Extract the [x, y] coordinate from the center of the cell holding the provided text.  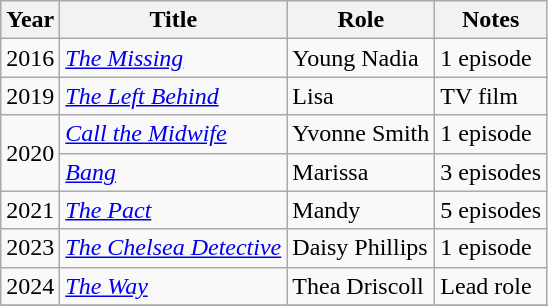
2024 [30, 286]
Thea Driscoll [361, 286]
2021 [30, 210]
3 episodes [491, 172]
The Missing [174, 58]
Role [361, 20]
Call the Midwife [174, 134]
The Pact [174, 210]
2023 [30, 248]
Lead role [491, 286]
2020 [30, 153]
Notes [491, 20]
The Chelsea Detective [174, 248]
5 episodes [491, 210]
Title [174, 20]
TV film [491, 96]
The Left Behind [174, 96]
Mandy [361, 210]
2019 [30, 96]
Lisa [361, 96]
Year [30, 20]
Yvonne Smith [361, 134]
Marissa [361, 172]
Young Nadia [361, 58]
2016 [30, 58]
Bang [174, 172]
The Way [174, 286]
Daisy Phillips [361, 248]
